Determine the [X, Y] coordinate at the center of the cell enclosing the given text.  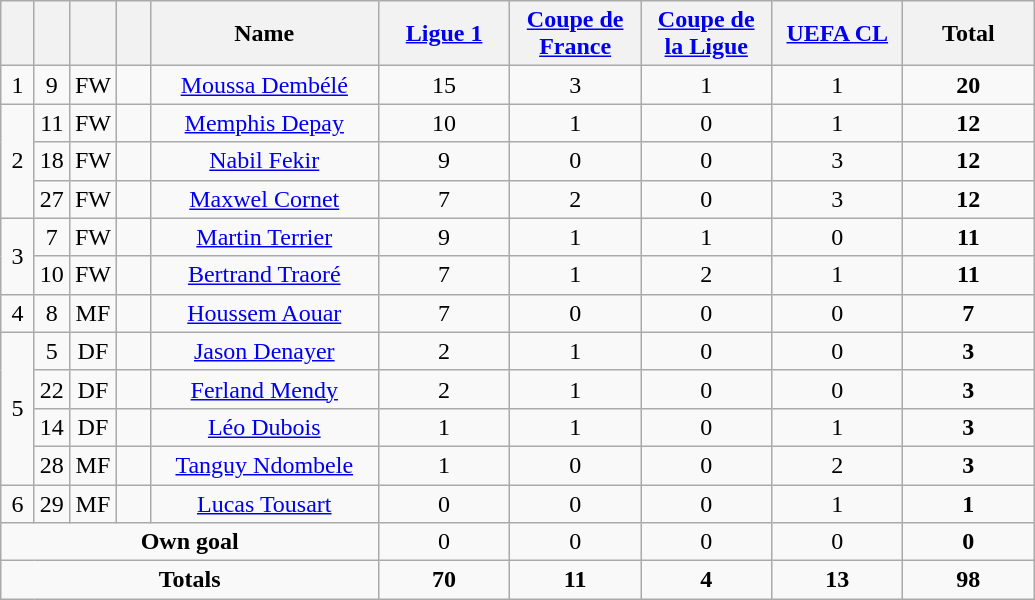
Totals [190, 580]
Ferland Mendy [264, 389]
8 [52, 313]
22 [52, 389]
Martin Terrier [264, 237]
Coupe de la Ligue [706, 34]
Bertrand Traoré [264, 275]
98 [968, 580]
Memphis Depay [264, 123]
Own goal [190, 542]
14 [52, 427]
Name [264, 34]
Maxwel Cornet [264, 199]
18 [52, 161]
Ligue 1 [444, 34]
Léo Dubois [264, 427]
29 [52, 503]
Nabil Fekir [264, 161]
20 [968, 85]
13 [838, 580]
Coupe de France [576, 34]
Lucas Tousart [264, 503]
Tanguy Ndombele [264, 465]
UEFA CL [838, 34]
6 [18, 503]
28 [52, 465]
Jason Denayer [264, 351]
70 [444, 580]
Moussa Dembélé [264, 85]
15 [444, 85]
27 [52, 199]
Houssem Aouar [264, 313]
Total [968, 34]
